For the text-containing cell, return its midpoint in (X, Y) coordinate format. 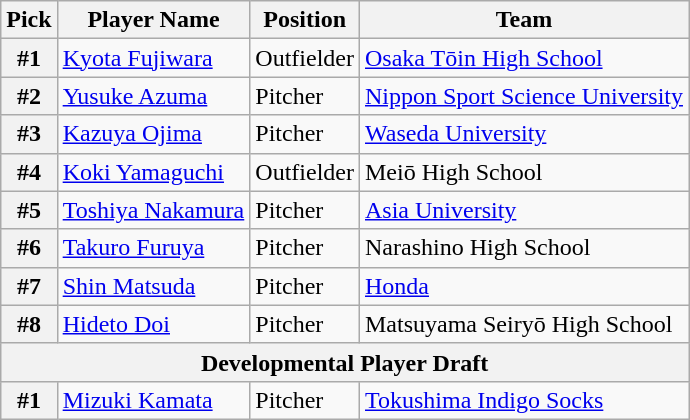
#6 (29, 248)
Shin Matsuda (154, 286)
Yusuke Azuma (154, 96)
Kyota Fujiwara (154, 58)
#4 (29, 172)
Narashino High School (524, 248)
#5 (29, 210)
Takuro Furuya (154, 248)
Developmental Player Draft (345, 362)
Meiō High School (524, 172)
Osaka Tōin High School (524, 58)
Hideto Doi (154, 324)
#8 (29, 324)
Tokushima Indigo Socks (524, 400)
Position (305, 20)
#3 (29, 134)
Pick (29, 20)
Team (524, 20)
#7 (29, 286)
Toshiya Nakamura (154, 210)
Mizuki Kamata (154, 400)
Waseda University (524, 134)
Kazuya Ojima (154, 134)
Nippon Sport Science University (524, 96)
Matsuyama Seiryō High School (524, 324)
Honda (524, 286)
Player Name (154, 20)
Asia University (524, 210)
Koki Yamaguchi (154, 172)
#2 (29, 96)
